Scan for the cell matching the given text and deliver its (x, y) coordinate at center. 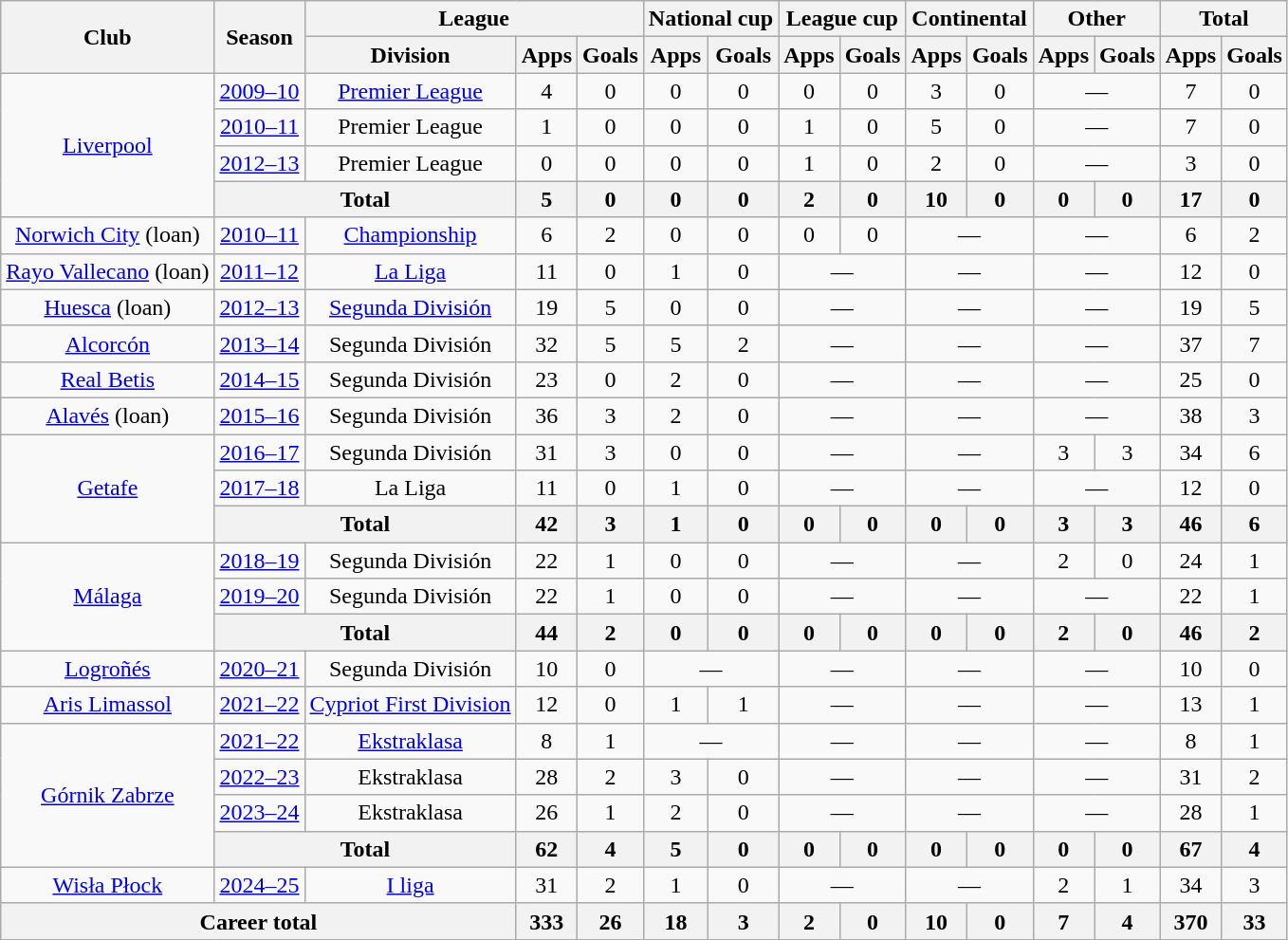
Division (410, 55)
Alavés (loan) (108, 415)
37 (1190, 343)
Rayo Vallecano (loan) (108, 271)
38 (1190, 415)
Cypriot First Division (410, 705)
33 (1255, 921)
2023–24 (260, 813)
Liverpool (108, 145)
2009–10 (260, 91)
44 (546, 633)
2019–20 (260, 597)
Getafe (108, 488)
Logroñés (108, 669)
13 (1190, 705)
Season (260, 37)
2013–14 (260, 343)
Aris Limassol (108, 705)
2016–17 (260, 452)
42 (546, 525)
36 (546, 415)
18 (675, 921)
Career total (258, 921)
62 (546, 849)
23 (546, 379)
League cup (842, 19)
I liga (410, 885)
333 (546, 921)
National cup (710, 19)
League (474, 19)
17 (1190, 199)
Alcorcón (108, 343)
Huesca (loan) (108, 307)
24 (1190, 561)
Górnik Zabrze (108, 795)
32 (546, 343)
2011–12 (260, 271)
Real Betis (108, 379)
Club (108, 37)
Norwich City (loan) (108, 235)
67 (1190, 849)
Other (1096, 19)
Wisła Płock (108, 885)
2022–23 (260, 777)
Málaga (108, 597)
2014–15 (260, 379)
2018–19 (260, 561)
25 (1190, 379)
Continental (969, 19)
2024–25 (260, 885)
2017–18 (260, 488)
Championship (410, 235)
370 (1190, 921)
2015–16 (260, 415)
2020–21 (260, 669)
